Determine the [x, y] coordinate at the center of the cell enclosing the given text.  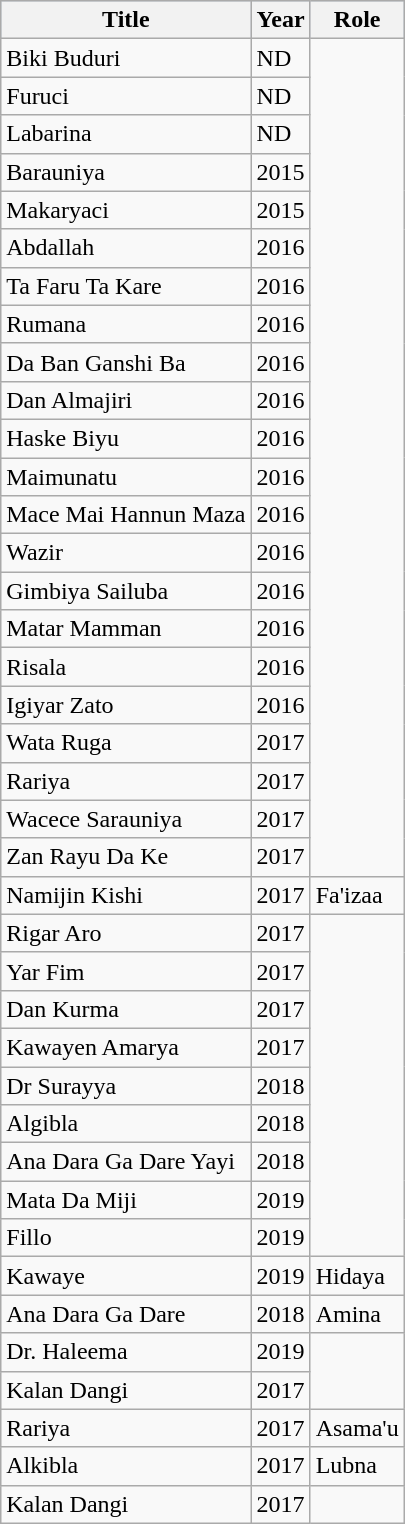
Ta Faru Ta Kare [126, 286]
Barauniya [126, 172]
Risala [126, 667]
Mata Da Miji [126, 1200]
Ana Dara Ga Dare [126, 1314]
Fa'izaa [357, 895]
Haske Biyu [126, 438]
Maimunatu [126, 477]
Rigar Aro [126, 933]
Namijin Kishi [126, 895]
Gimbiya Sailuba [126, 591]
Yar Fim [126, 971]
Igiyar Zato [126, 705]
Wacece Sarauniya [126, 819]
Labarina [126, 134]
Wazir [126, 553]
Dr Surayya [126, 1085]
Abdallah [126, 248]
Role [357, 20]
Dr. Haleema [126, 1352]
Kawaye [126, 1276]
Lubna [357, 1466]
Biki Buduri [126, 58]
Algibla [126, 1124]
Makaryaci [126, 210]
Dan Kurma [126, 1009]
Mace Mai Hannun Maza [126, 515]
Dan Almajiri [126, 400]
Title [126, 20]
Rumana [126, 324]
Wata Ruga [126, 743]
Amina [357, 1314]
Asama'u [357, 1428]
Matar Mamman [126, 629]
Fillo [126, 1238]
Da Ban Ganshi Ba [126, 362]
Ana Dara Ga Dare Yayi [126, 1162]
Year [280, 20]
Furuci [126, 96]
Zan Rayu Da Ke [126, 857]
Kawayen Amarya [126, 1047]
Hidaya [357, 1276]
Alkibla [126, 1466]
